For the text-containing cell, return its midpoint in (X, Y) coordinate format. 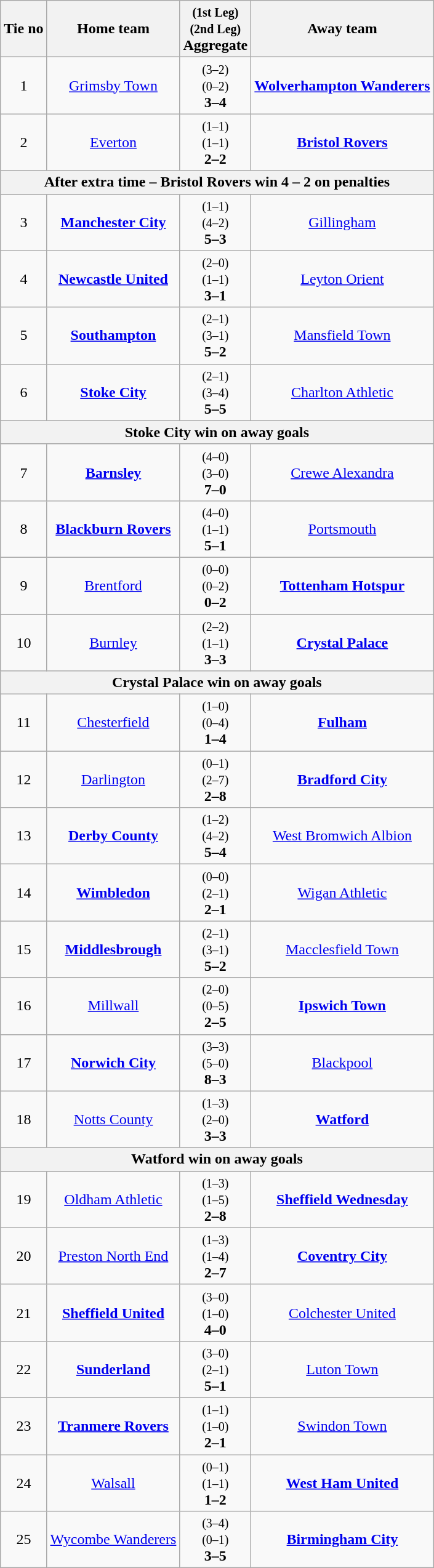
18 (23, 1119)
Brentford (113, 585)
Coventry City (342, 1256)
Watford (342, 1119)
Ipswich Town (342, 1006)
10 (23, 643)
Mansfield Town (342, 336)
(1–2) (4–2) 5–4 (215, 836)
Tottenham Hotspur (342, 585)
Blackpool (342, 1063)
(1–3) (1–5) 2–8 (215, 1199)
Luton Town (342, 1369)
21 (23, 1313)
17 (23, 1063)
(1–1) (4–2) 5–3 (215, 222)
Wimbledon (113, 893)
4 (23, 279)
Sheffield United (113, 1313)
After extra time – Bristol Rovers win 4 – 2 on penalties (217, 182)
22 (23, 1369)
(1–1) (1–0) 2–1 (215, 1426)
Blackburn Rovers (113, 529)
Norwich City (113, 1063)
West Ham United (342, 1482)
Middlesbrough (113, 949)
11 (23, 723)
(1–3) (1–4) 2–7 (215, 1256)
Grimsby Town (113, 86)
Bristol Rovers (342, 142)
23 (23, 1426)
8 (23, 529)
(4–0) (1–1) 5–1 (215, 529)
(2–0) (1–1) 3–1 (215, 279)
13 (23, 836)
Oldham Athletic (113, 1199)
24 (23, 1482)
9 (23, 585)
Manchester City (113, 222)
Millwall (113, 1006)
2 (23, 142)
Wolverhampton Wanderers (342, 86)
16 (23, 1006)
(4–0) (3–0) 7–0 (215, 472)
Chesterfield (113, 723)
14 (23, 893)
(1–1) (1–1) 2–2 (215, 142)
West Bromwich Albion (342, 836)
(3–0) (2–1) 5–1 (215, 1369)
Stoke City (113, 392)
Gillingham (342, 222)
Swindon Town (342, 1426)
(2–1) (3–4) 5–5 (215, 392)
Everton (113, 142)
7 (23, 472)
5 (23, 336)
Crewe Alexandra (342, 472)
6 (23, 392)
(0–1) (2–7) 2–8 (215, 779)
Tie no (23, 29)
Colchester United (342, 1313)
Darlington (113, 779)
Barnsley (113, 472)
Sheffield Wednesday (342, 1199)
1 (23, 86)
Wycombe Wanderers (113, 1540)
(3–0) (1–0) 4–0 (215, 1313)
(0–0) (2–1) 2–1 (215, 893)
(1st Leg) (2nd Leg) Aggregate (215, 29)
(0–1) (1–1) 1–2 (215, 1482)
Derby County (113, 836)
(2–2) (1–1) 3–3 (215, 643)
Wigan Athletic (342, 893)
Charlton Athletic (342, 392)
12 (23, 779)
Notts County (113, 1119)
Watford win on away goals (217, 1159)
Crystal Palace win on away goals (217, 683)
(3–4) (0–1) 3–5 (215, 1540)
Walsall (113, 1482)
Newcastle United (113, 279)
Away team (342, 29)
Macclesfield Town (342, 949)
Home team (113, 29)
(1–3) (2–0) 3–3 (215, 1119)
Sunderland (113, 1369)
Stoke City win on away goals (217, 432)
Leyton Orient (342, 279)
(3–2) (0–2) 3–4 (215, 86)
25 (23, 1540)
15 (23, 949)
Birmingham City (342, 1540)
20 (23, 1256)
Fulham (342, 723)
(1–0) (0–4) 1–4 (215, 723)
Crystal Palace (342, 643)
(2–0) (0–5) 2–5 (215, 1006)
19 (23, 1199)
Southampton (113, 336)
Preston North End (113, 1256)
Tranmere Rovers (113, 1426)
Burnley (113, 643)
Portsmouth (342, 529)
Bradford City (342, 779)
(3–3) (5–0) 8–3 (215, 1063)
3 (23, 222)
(0–0) (0–2) 0–2 (215, 585)
